Return the [x, y] coordinate for the center point of the cell that contains the specified text.  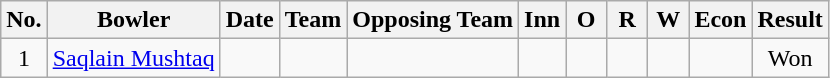
Team [313, 20]
Bowler [134, 20]
1 [24, 58]
Inn [542, 20]
Saqlain Mushtaq [134, 58]
O [586, 20]
Econ [720, 20]
No. [24, 20]
R [628, 20]
Date [250, 20]
Opposing Team [433, 20]
W [668, 20]
Won [790, 58]
Result [790, 20]
